Capture the cell that displays the provided text and extract its (X, Y) central coordinate. 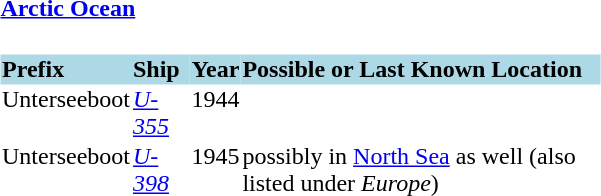
Unterseeboot (66, 112)
Year (216, 69)
Ship (160, 69)
Possible or Last Known Location (421, 69)
1944 (216, 112)
Prefix (66, 69)
U-355 (160, 112)
